Identify which cell holds the provided text, then report its (X, Y) central coordinate. 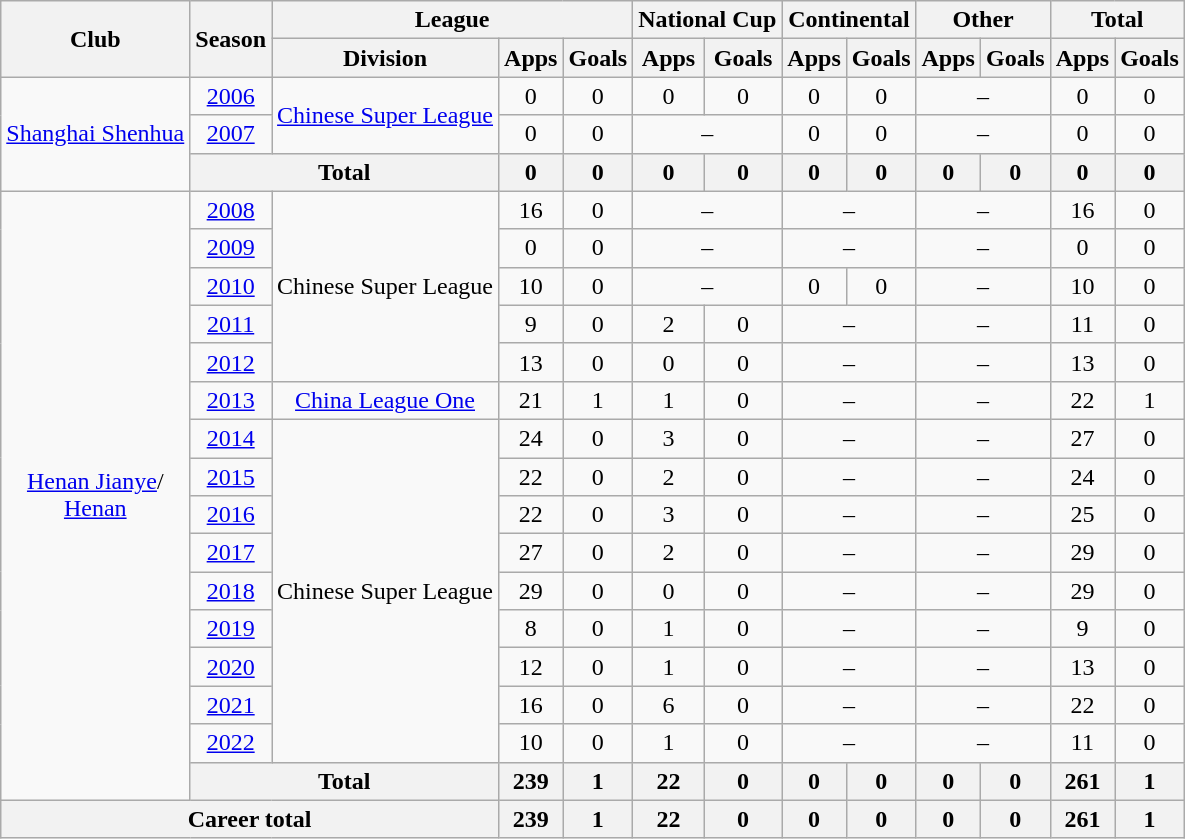
2020 (231, 667)
Other (983, 20)
2022 (231, 743)
2010 (231, 286)
Division (386, 58)
2021 (231, 705)
League (452, 20)
2019 (231, 629)
National Cup (708, 20)
2018 (231, 591)
Season (231, 39)
2015 (231, 477)
2013 (231, 400)
2012 (231, 362)
2011 (231, 324)
Career total (250, 819)
8 (531, 629)
2007 (231, 134)
China League One (386, 400)
6 (669, 705)
12 (531, 667)
2009 (231, 248)
2014 (231, 438)
Henan Jianye/Henan (96, 496)
Shanghai Shenhua (96, 134)
Continental (849, 20)
25 (1082, 515)
2016 (231, 515)
2008 (231, 210)
2006 (231, 96)
Club (96, 39)
21 (531, 400)
2017 (231, 553)
